Pinpoint the cell where the given text exists, returning its [X, Y] midpoint coordinate. 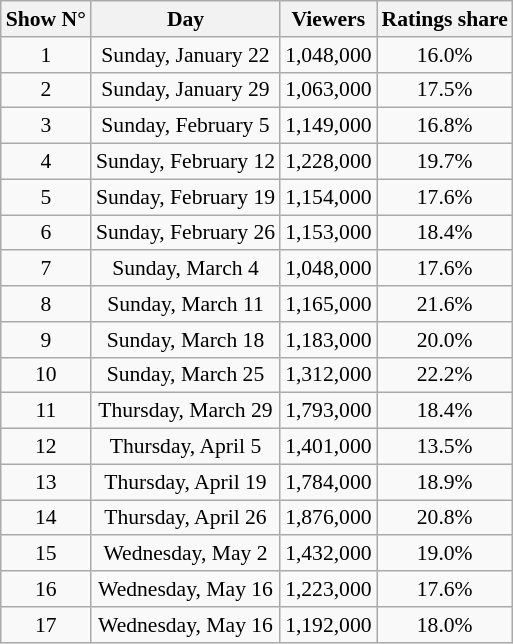
7 [46, 269]
20.0% [445, 340]
1,432,000 [328, 554]
Sunday, January 29 [186, 90]
5 [46, 197]
Sunday, March 11 [186, 304]
1,149,000 [328, 126]
Sunday, March 18 [186, 340]
Show N° [46, 19]
11 [46, 411]
16 [46, 589]
14 [46, 518]
1,401,000 [328, 447]
21.6% [445, 304]
17 [46, 625]
13 [46, 482]
1,153,000 [328, 233]
Sunday, February 26 [186, 233]
1,793,000 [328, 411]
12 [46, 447]
18.9% [445, 482]
1,063,000 [328, 90]
Wednesday, May 2 [186, 554]
17.5% [445, 90]
Thursday, March 29 [186, 411]
16.0% [445, 55]
1,223,000 [328, 589]
20.8% [445, 518]
10 [46, 375]
8 [46, 304]
Sunday, January 22 [186, 55]
1,784,000 [328, 482]
Day [186, 19]
Thursday, April 19 [186, 482]
6 [46, 233]
Sunday, February 19 [186, 197]
Ratings share [445, 19]
19.7% [445, 162]
Sunday, March 4 [186, 269]
1,192,000 [328, 625]
Viewers [328, 19]
Thursday, April 5 [186, 447]
1,165,000 [328, 304]
16.8% [445, 126]
1,876,000 [328, 518]
15 [46, 554]
Sunday, February 12 [186, 162]
Sunday, February 5 [186, 126]
13.5% [445, 447]
18.0% [445, 625]
9 [46, 340]
Sunday, March 25 [186, 375]
1 [46, 55]
19.0% [445, 554]
3 [46, 126]
1,228,000 [328, 162]
1,154,000 [328, 197]
1,312,000 [328, 375]
4 [46, 162]
22.2% [445, 375]
1,183,000 [328, 340]
2 [46, 90]
Thursday, April 26 [186, 518]
